Identify which cell holds the provided text, then report its [X, Y] central coordinate. 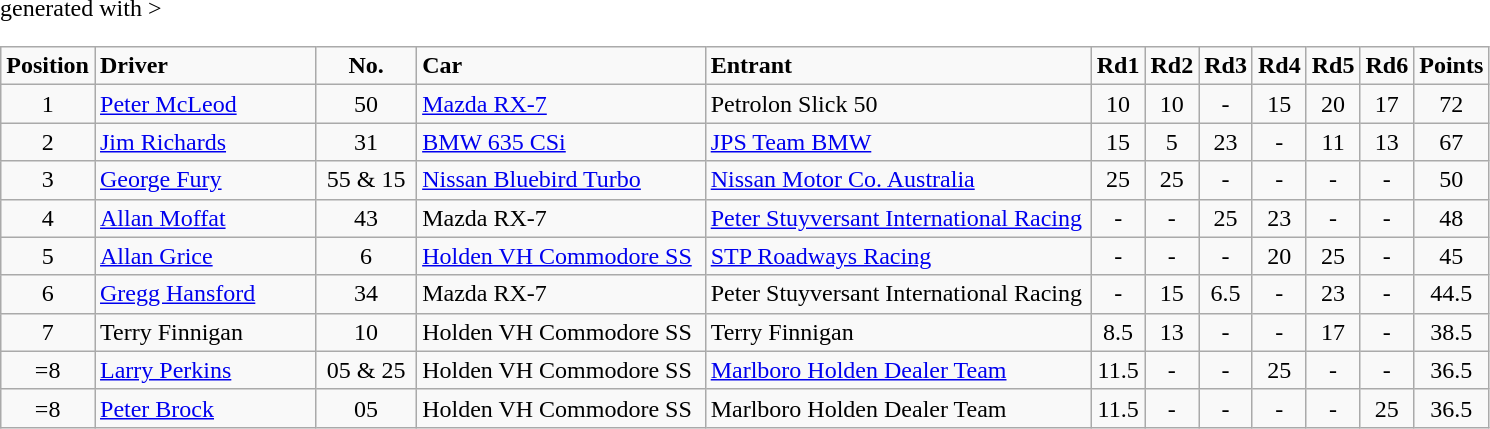
Allan Grice [204, 256]
3 [48, 180]
4 [48, 218]
Entrant [898, 66]
2 [48, 142]
Peter McLeod [204, 104]
38.5 [1452, 332]
Nissan Motor Co. Australia [898, 180]
Rd2 [1172, 66]
Allan Moffat [204, 218]
Peter Brock [204, 408]
7 [48, 332]
Gregg Hansford [204, 294]
Rd5 [1333, 66]
1 [48, 104]
6.5 [1226, 294]
STP Roadways Racing [898, 256]
67 [1452, 142]
43 [366, 218]
Nissan Bluebird Turbo [562, 180]
BMW 635 CSi [562, 142]
34 [366, 294]
Car [562, 66]
Rd1 [1118, 66]
05 [366, 408]
55 & 15 [366, 180]
Rd4 [1279, 66]
Jim Richards [204, 142]
44.5 [1452, 294]
JPS Team BMW [898, 142]
48 [1452, 218]
11 [1333, 142]
Rd3 [1226, 66]
No. [366, 66]
05 & 25 [366, 370]
Position [48, 66]
Petrolon Slick 50 [898, 104]
Points [1452, 66]
George Fury [204, 180]
Driver [204, 66]
31 [366, 142]
72 [1452, 104]
Rd6 [1387, 66]
45 [1452, 256]
Larry Perkins [204, 370]
8.5 [1118, 332]
